For the text-containing cell, return its midpoint in (x, y) coordinate format. 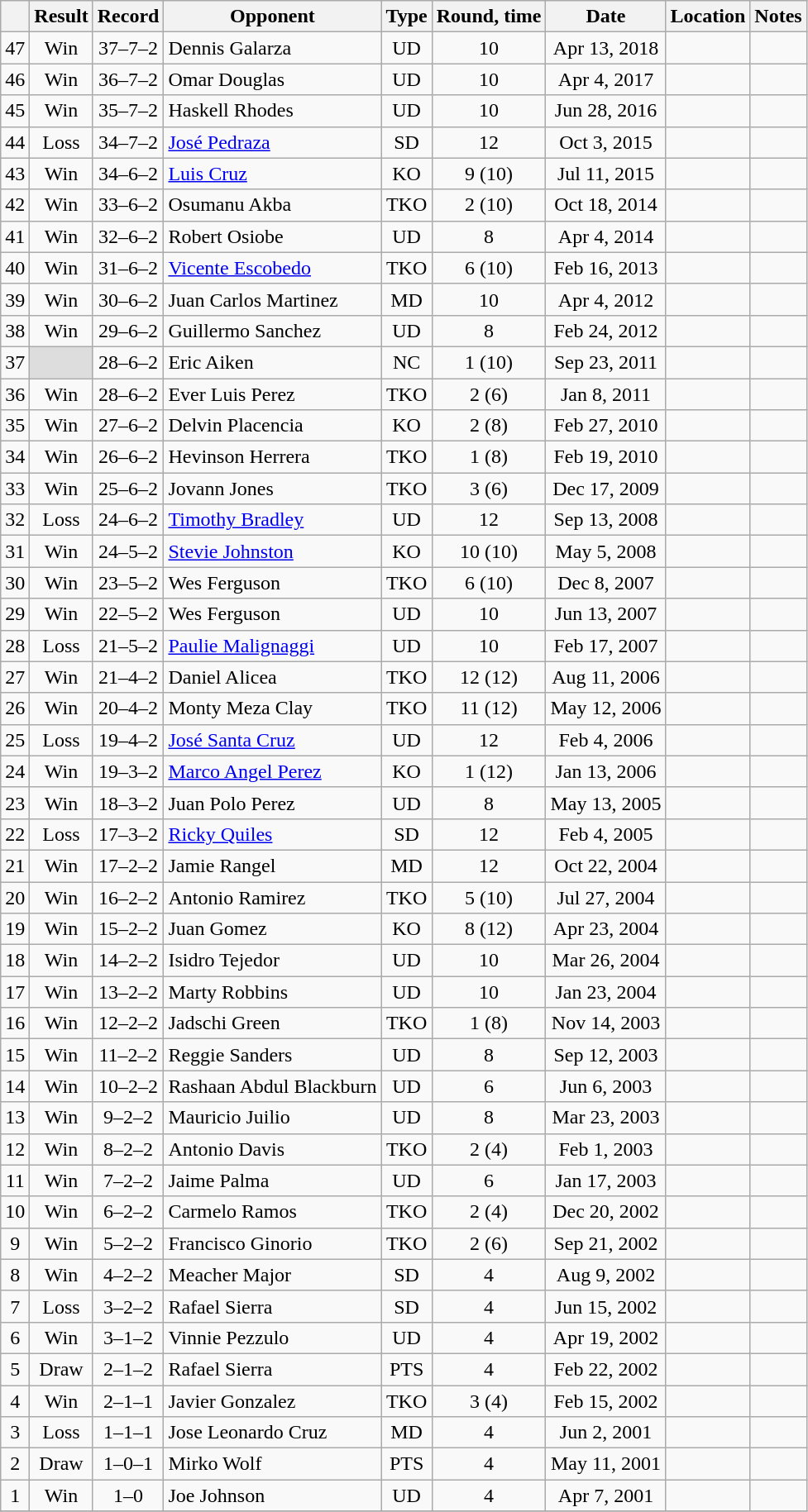
29–6–2 (128, 331)
1 (15, 1495)
Feb 19, 2010 (605, 457)
Jun 13, 2007 (605, 614)
Dennis Galarza (273, 48)
17–2–2 (128, 866)
Apr 4, 2017 (605, 79)
Jan 23, 2004 (605, 992)
14–2–2 (128, 961)
30 (15, 583)
Mar 23, 2003 (605, 1118)
Apr 19, 2002 (605, 1338)
20–4–2 (128, 708)
Jul 27, 2004 (605, 897)
22 (15, 834)
19–3–2 (128, 771)
39 (15, 299)
36 (15, 394)
Jamie Rangel (273, 866)
10 (10) (489, 551)
Apr 23, 2004 (605, 929)
24–5–2 (128, 551)
5 (10) (489, 897)
Jadschi Green (273, 1023)
15 (15, 1055)
33 (15, 489)
Apr 13, 2018 (605, 48)
Feb 15, 2002 (605, 1401)
Mauricio Juilio (273, 1118)
Date (605, 17)
26–6–2 (128, 457)
Joe Johnson (273, 1495)
Carmelo Ramos (273, 1212)
9 (15, 1243)
Nov 14, 2003 (605, 1023)
18–3–2 (128, 803)
Location (708, 17)
47 (15, 48)
3–1–2 (128, 1338)
16 (15, 1023)
Ever Luis Perez (273, 394)
Mirko Wolf (273, 1464)
Sep 12, 2003 (605, 1055)
Feb 22, 2002 (605, 1369)
Javier Gonzalez (273, 1401)
Aug 9, 2002 (605, 1275)
Dec 8, 2007 (605, 583)
22–5–2 (128, 614)
Francisco Ginorio (273, 1243)
Apr 4, 2012 (605, 299)
Marco Angel Perez (273, 771)
Opponent (273, 17)
Osumanu Akba (273, 205)
Isidro Tejedor (273, 961)
Type (407, 17)
Apr 7, 2001 (605, 1495)
21 (15, 866)
20 (15, 897)
Feb 17, 2007 (605, 646)
3 (6) (489, 489)
May 13, 2005 (605, 803)
Rashaan Abdul Blackburn (273, 1086)
34–7–2 (128, 142)
2 (10) (489, 205)
Jun 15, 2002 (605, 1306)
28 (15, 646)
Mar 26, 2004 (605, 961)
Record (128, 17)
Stevie Johnston (273, 551)
Feb 1, 2003 (605, 1149)
25–6–2 (128, 489)
Jaime Palma (273, 1181)
Feb 16, 2013 (605, 268)
34–6–2 (128, 174)
23 (15, 803)
2 (8) (489, 426)
36–7–2 (128, 79)
9 (10) (489, 174)
Apr 4, 2014 (605, 236)
29 (15, 614)
19 (15, 929)
21–5–2 (128, 646)
May 12, 2006 (605, 708)
8–2–2 (128, 1149)
25 (15, 740)
37–7–2 (128, 48)
Vicente Escobedo (273, 268)
40 (15, 268)
38 (15, 331)
Jun 2, 2001 (605, 1433)
Daniel Alicea (273, 677)
13–2–2 (128, 992)
16–2–2 (128, 897)
Juan Carlos Martinez (273, 299)
Dec 20, 2002 (605, 1212)
Ricky Quiles (273, 834)
Guillermo Sanchez (273, 331)
35 (15, 426)
31–6–2 (128, 268)
34 (15, 457)
Notes (778, 17)
Haskell Rhodes (273, 111)
Feb 4, 2005 (605, 834)
Meacher Major (273, 1275)
2–1–2 (128, 1369)
Paulie Malignaggi (273, 646)
May 5, 2008 (605, 551)
Timothy Bradley (273, 520)
32 (15, 520)
Monty Meza Clay (273, 708)
27–6–2 (128, 426)
Jul 11, 2015 (605, 174)
Oct 3, 2015 (605, 142)
17 (15, 992)
27 (15, 677)
12 (12) (489, 677)
1–1–1 (128, 1433)
7 (15, 1306)
Hevinson Herrera (273, 457)
Eric Aiken (273, 362)
17–3–2 (128, 834)
26 (15, 708)
14 (15, 1086)
4–2–2 (128, 1275)
Sep 13, 2008 (605, 520)
Dec 17, 2009 (605, 489)
Delvin Placencia (273, 426)
43 (15, 174)
Jose Leonardo Cruz (273, 1433)
41 (15, 236)
9–2–2 (128, 1118)
Jovann Jones (273, 489)
18 (15, 961)
15–2–2 (128, 929)
Oct 18, 2014 (605, 205)
Feb 27, 2010 (605, 426)
6–2–2 (128, 1212)
46 (15, 79)
Jan 13, 2006 (605, 771)
45 (15, 111)
Vinnie Pezzulo (273, 1338)
3–2–2 (128, 1306)
32–6–2 (128, 236)
Luis Cruz (273, 174)
Result (61, 17)
Juan Gomez (273, 929)
1–0 (128, 1495)
21–4–2 (128, 677)
Round, time (489, 17)
33–6–2 (128, 205)
31 (15, 551)
37 (15, 362)
Feb 4, 2006 (605, 740)
11–2–2 (128, 1055)
3 (4) (489, 1401)
May 11, 2001 (605, 1464)
3 (15, 1433)
Jan 8, 2011 (605, 394)
35–7–2 (128, 111)
2 (15, 1464)
Sep 23, 2011 (605, 362)
23–5–2 (128, 583)
1–0–1 (128, 1464)
5–2–2 (128, 1243)
44 (15, 142)
10–2–2 (128, 1086)
Aug 11, 2006 (605, 677)
Jun 28, 2016 (605, 111)
Jan 17, 2003 (605, 1181)
Feb 24, 2012 (605, 331)
42 (15, 205)
11 (15, 1181)
Marty Robbins (273, 992)
José Santa Cruz (273, 740)
2–1–1 (128, 1401)
Antonio Ramirez (273, 897)
19–4–2 (128, 740)
Omar Douglas (273, 79)
24 (15, 771)
Antonio Davis (273, 1149)
Jun 6, 2003 (605, 1086)
13 (15, 1118)
5 (15, 1369)
Robert Osiobe (273, 236)
1 (10) (489, 362)
NC (407, 362)
Oct 22, 2004 (605, 866)
Sep 21, 2002 (605, 1243)
12–2–2 (128, 1023)
José Pedraza (273, 142)
11 (12) (489, 708)
Reggie Sanders (273, 1055)
8 (12) (489, 929)
7–2–2 (128, 1181)
24–6–2 (128, 520)
1 (12) (489, 771)
30–6–2 (128, 299)
Juan Polo Perez (273, 803)
